Output the (X, Y) coordinate of the center of the cell containing the given text.  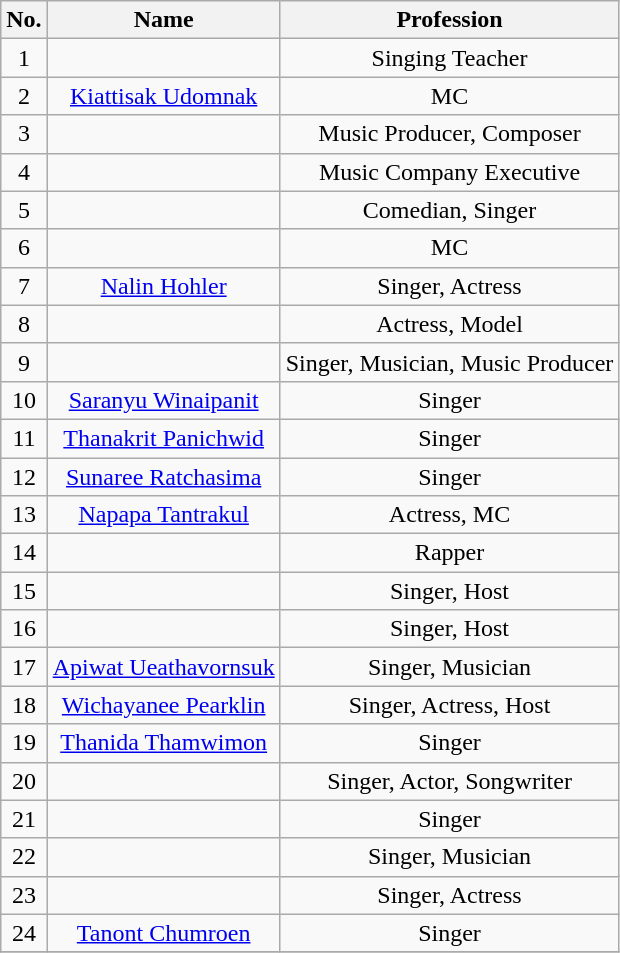
7 (24, 286)
23 (24, 895)
12 (24, 477)
No. (24, 20)
Apiwat Ueathavornsuk (164, 667)
6 (24, 248)
Saranyu Winaipanit (164, 400)
18 (24, 705)
2 (24, 96)
11 (24, 438)
13 (24, 515)
17 (24, 667)
14 (24, 553)
Kiattisak Udomnak (164, 96)
Profession (450, 20)
Napapa Tantrakul (164, 515)
Actress, MC (450, 515)
1 (24, 58)
Singing Teacher (450, 58)
Actress, Model (450, 324)
Comedian, Singer (450, 210)
Thanida Thamwimon (164, 743)
19 (24, 743)
Rapper (450, 553)
Singer, Musician, Music Producer (450, 362)
4 (24, 172)
22 (24, 857)
3 (24, 134)
21 (24, 819)
Music Company Executive (450, 172)
16 (24, 629)
Singer, Actor, Songwriter (450, 781)
Thanakrit Panichwid (164, 438)
Singer, Actress, Host (450, 705)
10 (24, 400)
15 (24, 591)
20 (24, 781)
Wichayanee Pearklin (164, 705)
24 (24, 933)
Name (164, 20)
Tanont Chumroen (164, 933)
5 (24, 210)
8 (24, 324)
Sunaree Ratchasima (164, 477)
9 (24, 362)
Nalin Hohler (164, 286)
Music Producer, Composer (450, 134)
